From the cell containing the given text, extract its center point as (X, Y) coordinate. 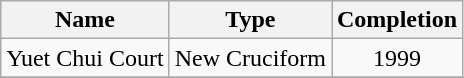
New Cruciform (250, 58)
Completion (398, 20)
Name (85, 20)
Type (250, 20)
1999 (398, 58)
Yuet Chui Court (85, 58)
